Locate the cell with the specified text and output its (x, y) center coordinate. 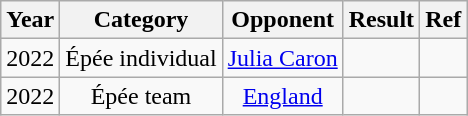
Ref (444, 20)
Result (381, 20)
England (282, 96)
Opponent (282, 20)
Épée team (141, 96)
Julia Caron (282, 58)
Épée individual (141, 58)
Year (30, 20)
Category (141, 20)
